Identify which cell holds the provided text, then report its [x, y] central coordinate. 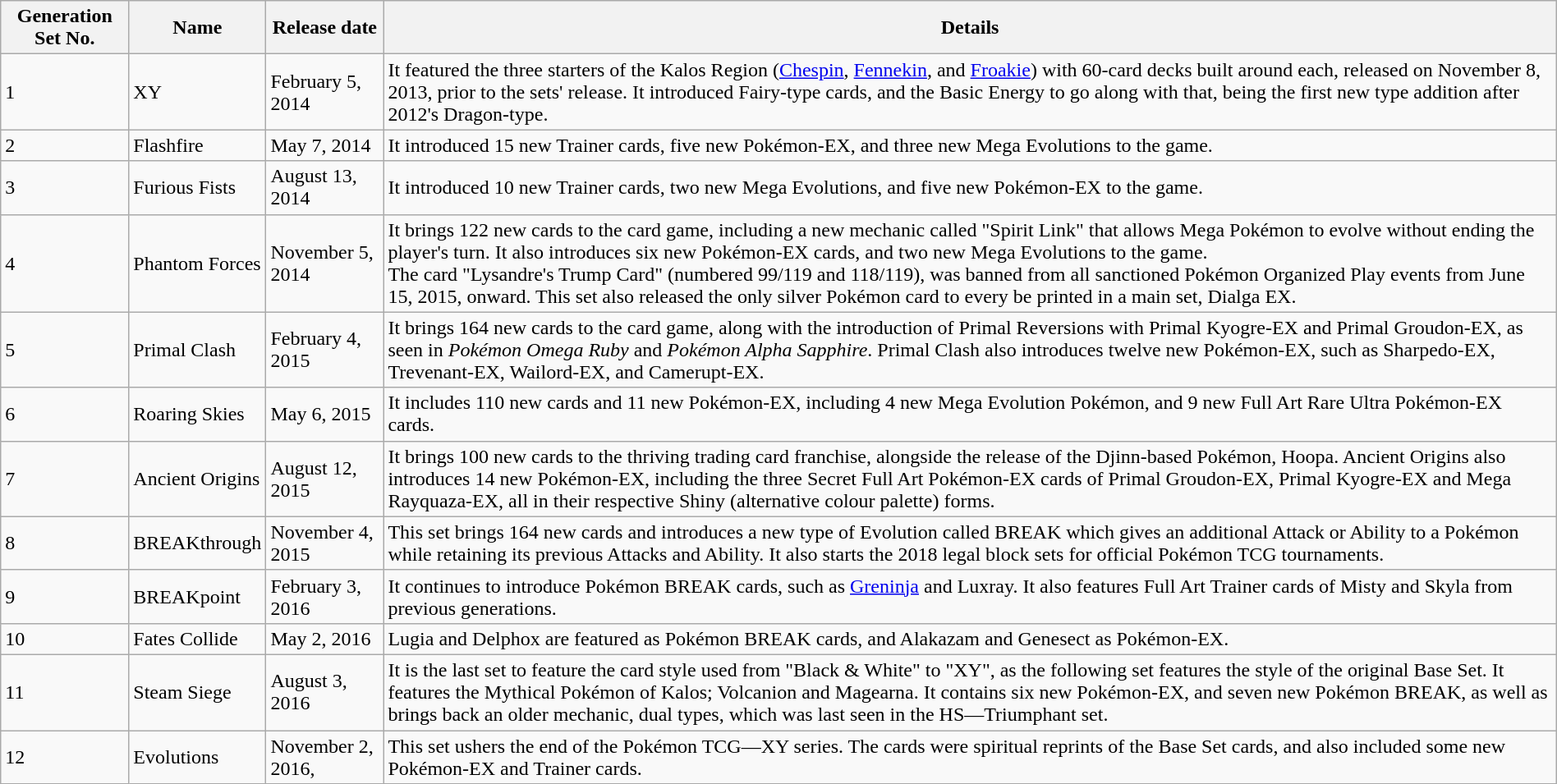
BREAKthrough [197, 543]
Details [970, 28]
BREAKpoint [197, 596]
5 [65, 350]
It includes 110 new cards and 11 new Pokémon-EX, including 4 new Mega Evolution Pokémon, and 9 new Full Art Rare Ultra Pokémon-EX cards. [970, 414]
Ancient Origins [197, 479]
Fates Collide [197, 639]
9 [65, 596]
1 [65, 92]
It introduced 10 new Trainer cards, two new Mega Evolutions, and five new Pokémon-EX to the game. [970, 187]
Roaring Skies [197, 414]
May 6, 2015 [325, 414]
Phantom Forces [197, 263]
8 [65, 543]
February 4, 2015 [325, 350]
Furious Fists [197, 187]
3 [65, 187]
Release date [325, 28]
February 3, 2016 [325, 596]
November 2, 2016, [325, 757]
Lugia and Delphox are featured as Pokémon BREAK cards, and Alakazam and Genesect as Pokémon-EX. [970, 639]
Name [197, 28]
May 2, 2016 [325, 639]
2 [65, 145]
6 [65, 414]
10 [65, 639]
November 4, 2015 [325, 543]
Evolutions [197, 757]
August 12, 2015 [325, 479]
12 [65, 757]
August 3, 2016 [325, 692]
February 5, 2014 [325, 92]
Primal Clash [197, 350]
It introduced 15 new Trainer cards, five new Pokémon-EX, and three new Mega Evolutions to the game. [970, 145]
November 5, 2014 [325, 263]
11 [65, 692]
4 [65, 263]
May 7, 2014 [325, 145]
August 13, 2014 [325, 187]
Flashfire [197, 145]
Steam Siege [197, 692]
7 [65, 479]
XY [197, 92]
Generation Set No. [65, 28]
